Return the (x, y) coordinate for the center point of the cell that contains the specified text.  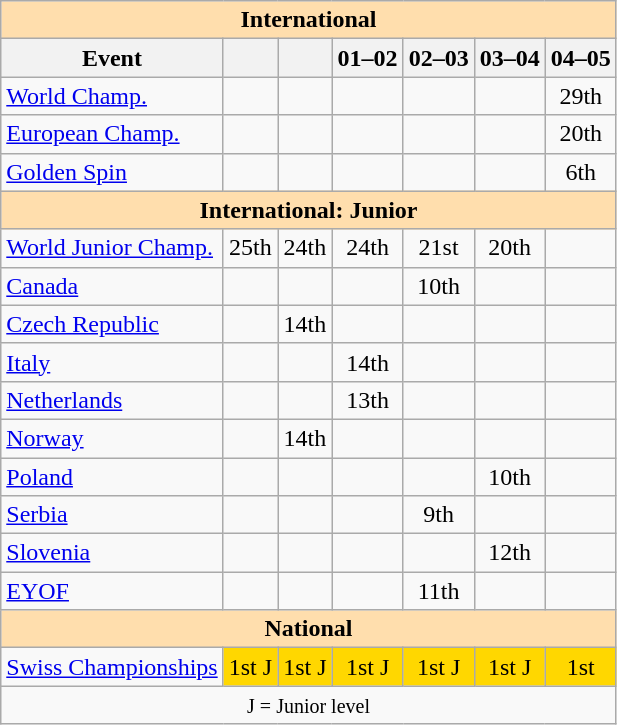
02–03 (438, 58)
Norway (112, 438)
World Champ. (112, 96)
01–02 (368, 58)
Swiss Championships (112, 667)
Golden Spin (112, 172)
International (309, 20)
11th (438, 591)
Netherlands (112, 400)
25th (250, 248)
World Junior Champ. (112, 248)
Event (112, 58)
Serbia (112, 515)
National (309, 629)
6th (580, 172)
European Champ. (112, 134)
EYOF (112, 591)
1st (580, 667)
29th (580, 96)
Czech Republic (112, 324)
Poland (112, 477)
13th (368, 400)
Canada (112, 286)
International: Junior (309, 210)
J = Junior level (309, 705)
Slovenia (112, 553)
21st (438, 248)
9th (438, 515)
12th (510, 553)
04–05 (580, 58)
03–04 (510, 58)
Italy (112, 362)
